Find where the given text appears and provide that cell's center as [x, y] coordinate. 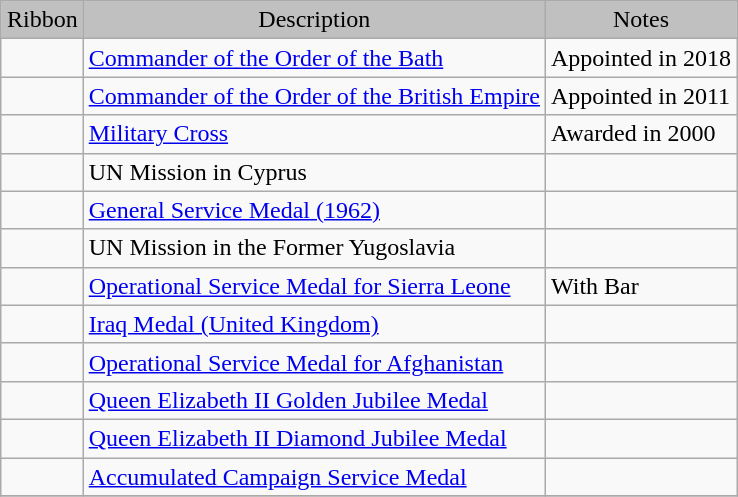
UN Mission in the Former Yugoslavia [314, 248]
Iraq Medal (United Kingdom) [314, 324]
Accumulated Campaign Service Medal [314, 477]
Commander of the Order of the British Empire [314, 96]
General Service Medal (1962) [314, 210]
Awarded in 2000 [640, 134]
Operational Service Medal for Sierra Leone [314, 286]
Ribbon [42, 20]
Operational Service Medal for Afghanistan [314, 362]
Appointed in 2011 [640, 96]
Notes [640, 20]
With Bar [640, 286]
Commander of the Order of the Bath [314, 58]
Queen Elizabeth II Diamond Jubilee Medal [314, 438]
UN Mission in Cyprus [314, 172]
Description [314, 20]
Military Cross [314, 134]
Appointed in 2018 [640, 58]
Queen Elizabeth II Golden Jubilee Medal [314, 400]
